For the text-containing cell, return its midpoint in (X, Y) coordinate format. 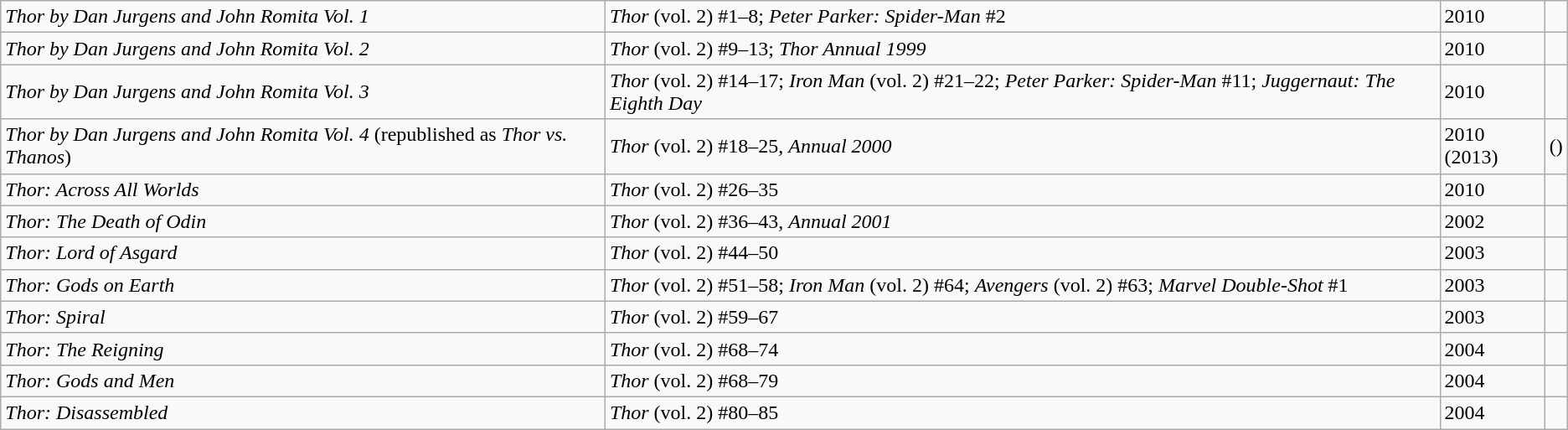
Thor: Disassembled (303, 412)
Thor (vol. 2) #68–74 (1022, 349)
Thor (vol. 2) #9–13; Thor Annual 1999 (1022, 49)
Thor: Spiral (303, 317)
Thor (vol. 2) #44–50 (1022, 253)
Thor: Gods on Earth (303, 285)
Thor (vol. 2) #36–43, Annual 2001 (1022, 221)
Thor by Dan Jurgens and John Romita Vol. 1 (303, 17)
Thor (vol. 2) #1–8; Peter Parker: Spider-Man #2 (1022, 17)
2002 (1493, 221)
Thor (vol. 2) #14–17; Iron Man (vol. 2) #21–22; Peter Parker: Spider-Man #11; Juggernaut: The Eighth Day (1022, 92)
Thor: The Death of Odin (303, 221)
Thor (vol. 2) #80–85 (1022, 412)
Thor: Lord of Asgard (303, 253)
Thor: Across All Worlds (303, 189)
Thor by Dan Jurgens and John Romita Vol. 4 (republished as Thor vs. Thanos) (303, 146)
Thor by Dan Jurgens and John Romita Vol. 2 (303, 49)
() (1556, 146)
Thor (vol. 2) #51–58; Iron Man (vol. 2) #64; Avengers (vol. 2) #63; Marvel Double-Shot #1 (1022, 285)
Thor (vol. 2) #59–67 (1022, 317)
2010 (2013) (1493, 146)
Thor: The Reigning (303, 349)
Thor (vol. 2) #68–79 (1022, 381)
Thor: Gods and Men (303, 381)
Thor (vol. 2) #18–25, Annual 2000 (1022, 146)
Thor (vol. 2) #26–35 (1022, 189)
Thor by Dan Jurgens and John Romita Vol. 3 (303, 92)
